Detect which cell encompasses the target text, then output its (x, y) center coordinate. 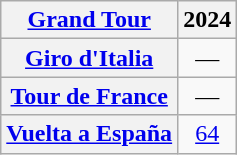
Vuelta a España (90, 134)
64 (208, 134)
2024 (208, 20)
Giro d'Italia (90, 58)
Grand Tour (90, 20)
Tour de France (90, 96)
